Identify which cell holds the provided text, then report its [x, y] central coordinate. 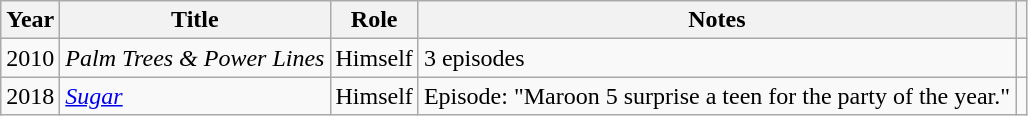
2010 [30, 58]
Role [374, 20]
Year [30, 20]
Title [195, 20]
2018 [30, 96]
3 episodes [716, 58]
Palm Trees & Power Lines [195, 58]
Notes [716, 20]
Episode: "Maroon 5 surprise a teen for the party of the year." [716, 96]
Sugar [195, 96]
